Capture the cell that displays the provided text and extract its (X, Y) central coordinate. 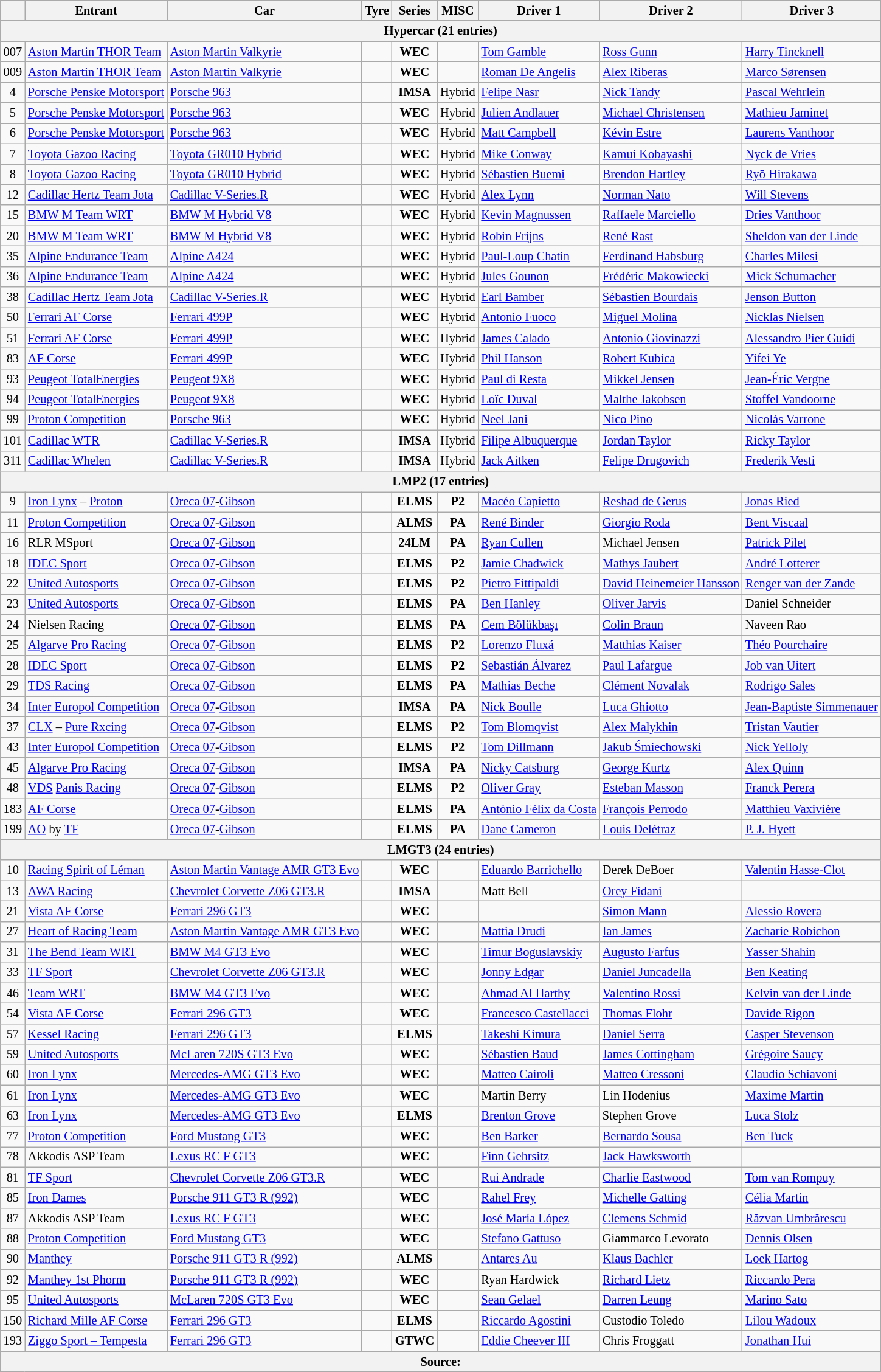
7 (13, 154)
Felipe Drugovich (671, 461)
James Calado (539, 338)
George Kurtz (671, 768)
Augusto Farfus (671, 952)
Will Stevens (812, 195)
Lorenzo Fluxá (539, 645)
Luca Ghiotto (671, 707)
Frédéric Makowiecki (671, 277)
AO by TF (96, 830)
Eddie Cheever III (539, 1341)
Timur Boguslavskiy (539, 952)
Michael Jensen (671, 542)
Maxime Martin (812, 1095)
Célia Martin (812, 1197)
Raffaele Marciello (671, 215)
Richard Mille AF Corse (96, 1320)
Matthias Kaiser (671, 645)
GTWC (415, 1341)
António Félix da Costa (539, 809)
Tom Dillmann (539, 747)
Francesco Castellacci (539, 1014)
Jules Gounon (539, 277)
Mike Conway (539, 154)
Mikkel Jensen (671, 379)
Louis Delétraz (671, 830)
TDS Racing (96, 686)
Norman Nato (671, 195)
Hypercar (21 entries) (441, 31)
Valentin Hasse-Clot (812, 870)
René Binder (539, 522)
Tom van Rompuy (812, 1177)
Ferdinand Habsburg (671, 256)
Filipe Albuquerque (539, 440)
18 (13, 563)
Clément Novalak (671, 686)
Iron Lynx – Proton (96, 502)
34 (13, 707)
Yasser Shahin (812, 952)
Orey Fidani (671, 891)
13 (13, 891)
Felipe Nasr (539, 92)
Mathias Beche (539, 686)
Pietro Fittipaldi (539, 584)
Esteban Masson (671, 788)
Matteo Cressoni (671, 1075)
Cadillac Whelen (96, 461)
Matt Bell (539, 891)
Derek DeBoer (671, 870)
Mattia Drudi (539, 932)
P. J. Hyett (812, 830)
Sébastien Buemi (539, 175)
Tyre (377, 10)
Driver 3 (812, 10)
MISC (457, 10)
Alex Riberas (671, 72)
Davide Rigon (812, 1014)
Marino Sato (812, 1300)
Phil Hanson (539, 358)
Stefano Gattuso (539, 1239)
Michelle Gatting (671, 1197)
Simon Mann (671, 911)
20 (13, 236)
48 (13, 788)
Bernardo Sousa (671, 1136)
Sébastien Baud (539, 1055)
Ryō Hirakawa (812, 175)
Colin Braun (671, 625)
24 (13, 625)
Kevin Magnussen (539, 215)
Reshad de Gerus (671, 502)
Cadillac WTR (96, 440)
Ben Tuck (812, 1136)
Richard Lietz (671, 1280)
Harry Tincknell (812, 52)
87 (13, 1218)
Kessel Racing (96, 1034)
Driver 1 (539, 10)
193 (13, 1341)
15 (13, 215)
Alessandro Pier Guidi (812, 338)
38 (13, 297)
Iron Dames (96, 1197)
101 (13, 440)
Lilou Wadoux (812, 1320)
Antonio Giovinazzi (671, 338)
Nick Boulle (539, 707)
4 (13, 92)
Nicky Catsburg (539, 768)
Alex Malykhin (671, 727)
16 (13, 542)
22 (13, 584)
Charlie Eastwood (671, 1177)
Kamui Kobayashi (671, 154)
Antonio Fuoco (539, 317)
Paul di Resta (539, 379)
Charles Milesi (812, 256)
92 (13, 1280)
Ben Keating (812, 972)
25 (13, 645)
Răzvan Umbrărescu (812, 1218)
Takeshi Kimura (539, 1034)
Daniel Juncadella (671, 972)
59 (13, 1055)
Julien Andlauer (539, 113)
Franck Perera (812, 788)
Jakub Śmiechowski (671, 747)
Daniel Schneider (812, 604)
Théo Pourchaire (812, 645)
24LM (415, 542)
43 (13, 747)
23 (13, 604)
Chris Froggatt (671, 1341)
Ahmad Al Harthy (539, 993)
Jean-Baptiste Simmenauer (812, 707)
33 (13, 972)
Robert Kubica (671, 358)
VDS Panis Racing (96, 788)
Nick Yelloly (812, 747)
Laurens Vanthoor (812, 133)
Alex Quinn (812, 768)
RLR MSport (96, 542)
Bent Viscaal (812, 522)
Stephen Grove (671, 1116)
Jonny Edgar (539, 972)
28 (13, 665)
Ziggo Sport – Tempesta (96, 1341)
Rahel Frey (539, 1197)
Zacharie Robichon (812, 932)
83 (13, 358)
Nico Pino (671, 420)
Nicklas Nielsen (812, 317)
René Rast (671, 236)
Jordan Taylor (671, 440)
Stoffel Vandoorne (812, 400)
Heart of Racing Team (96, 932)
27 (13, 932)
Eduardo Barrichello (539, 870)
Cem Bölükbaşı (539, 625)
61 (13, 1095)
21 (13, 911)
Brenton Grove (539, 1116)
90 (13, 1259)
James Cottingham (671, 1055)
9 (13, 502)
46 (13, 993)
54 (13, 1014)
Finn Gehrsitz (539, 1157)
007 (13, 52)
36 (13, 277)
Tristan Vautier (812, 727)
Entrant (96, 10)
35 (13, 256)
11 (13, 522)
81 (13, 1177)
Matt Campbell (539, 133)
85 (13, 1197)
Mathieu Jaminet (812, 113)
37 (13, 727)
Earl Bamber (539, 297)
Dennis Olsen (812, 1239)
Tom Blomqvist (539, 727)
Jonathan Hui (812, 1341)
Mathys Jaubert (671, 563)
77 (13, 1136)
009 (13, 72)
Dane Cameron (539, 830)
Dries Vanthoor (812, 215)
François Perrodo (671, 809)
Alex Lynn (539, 195)
Nicolás Varrone (812, 420)
Antares Au (539, 1259)
Brendon Hartley (671, 175)
Kelvin van der Linde (812, 993)
Riccardo Pera (812, 1280)
Giorgio Roda (671, 522)
Mick Schumacher (812, 277)
Ian James (671, 932)
Alessio Rovera (812, 911)
Job van Uitert (812, 665)
12 (13, 195)
Yifei Ye (812, 358)
Matthieu Vaxivière (812, 809)
60 (13, 1075)
95 (13, 1300)
Manthey 1st Phorm (96, 1280)
Manthey (96, 1259)
Macéo Capietto (539, 502)
David Heinemeier Hansson (671, 584)
Nick Tandy (671, 92)
Car (264, 10)
50 (13, 317)
78 (13, 1157)
LMGT3 (24 entries) (441, 850)
10 (13, 870)
Ryan Hardwick (539, 1280)
Matteo Cairoli (539, 1075)
Sheldon van der Linde (812, 236)
Renger van der Zande (812, 584)
94 (13, 400)
Martin Berry (539, 1095)
31 (13, 952)
Jenson Button (812, 297)
183 (13, 809)
45 (13, 768)
Loek Hartog (812, 1259)
Daniel Serra (671, 1034)
Oliver Jarvis (671, 604)
Tom Gamble (539, 52)
Valentino Rossi (671, 993)
Marco Sørensen (812, 72)
199 (13, 830)
Ross Gunn (671, 52)
Grégoire Saucy (812, 1055)
93 (13, 379)
Darren Leung (671, 1300)
Pascal Wehrlein (812, 92)
Casper Stevenson (812, 1034)
Custodio Toledo (671, 1320)
Claudio Schiavoni (812, 1075)
Naveen Rao (812, 625)
Giammarco Levorato (671, 1239)
Ben Barker (539, 1136)
Oliver Gray (539, 788)
Driver 2 (671, 10)
José María López (539, 1218)
88 (13, 1239)
Riccardo Agostini (539, 1320)
Michael Christensen (671, 113)
Klaus Bachler (671, 1259)
CLX – Pure Rxcing (96, 727)
André Lotterer (812, 563)
Rodrigo Sales (812, 686)
99 (13, 420)
Nyck de Vries (812, 154)
Sebastián Álvarez (539, 665)
Loïc Duval (539, 400)
Racing Spirit of Léman (96, 870)
Nielsen Racing (96, 625)
29 (13, 686)
Ricky Taylor (812, 440)
Neel Jani (539, 420)
Ryan Cullen (539, 542)
Malthe Jakobsen (671, 400)
63 (13, 1116)
Lin Hodenius (671, 1095)
8 (13, 175)
Series (415, 10)
Clemens Schmid (671, 1218)
The Bend Team WRT (96, 952)
Jamie Chadwick (539, 563)
Patrick Pilet (812, 542)
Paul-Loup Chatin (539, 256)
Sébastien Bourdais (671, 297)
57 (13, 1034)
Kévin Estre (671, 133)
Team WRT (96, 993)
Jack Aitken (539, 461)
Rui Andrade (539, 1177)
LMP2 (17 entries) (441, 481)
Robin Frijns (539, 236)
Source: (441, 1362)
150 (13, 1320)
Ben Hanley (539, 604)
Roman De Angelis (539, 72)
Jean-Éric Vergne (812, 379)
Frederik Vesti (812, 461)
Sean Gelael (539, 1300)
Paul Lafargue (671, 665)
5 (13, 113)
51 (13, 338)
Jonas Ried (812, 502)
Luca Stolz (812, 1116)
Jack Hawksworth (671, 1157)
311 (13, 461)
6 (13, 133)
AWA Racing (96, 891)
Miguel Molina (671, 317)
Thomas Flohr (671, 1014)
